Detect which cell encompasses the target text, then output its [x, y] center coordinate. 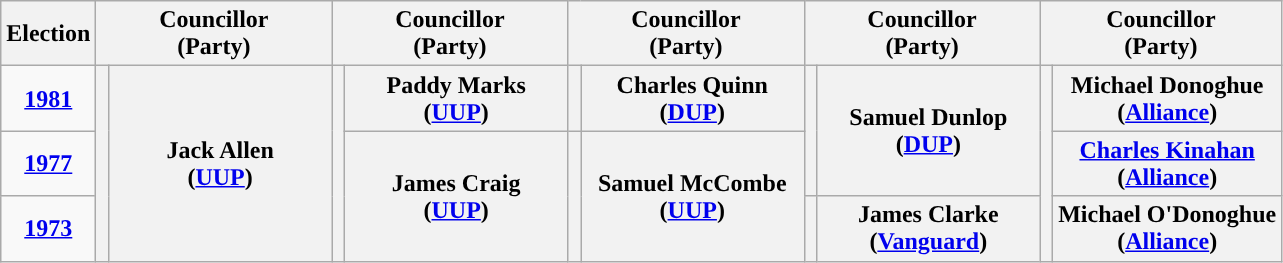
Paddy Marks (UUP) [456, 98]
Michael Donoghue (Alliance) [1168, 98]
Michael O'Donoghue (Alliance) [1168, 228]
Charles Kinahan (Alliance) [1168, 164]
1973 [48, 228]
Charles Quinn (DUP) [692, 98]
Jack Allen (UUP) [220, 164]
Samuel McCombe (UUP) [692, 196]
Samuel Dunlop (DUP) [929, 131]
James Craig (UUP) [456, 196]
James Clarke (Vanguard) [929, 228]
1977 [48, 164]
1981 [48, 98]
Election [48, 34]
